For the text-containing cell, return its midpoint in (X, Y) coordinate format. 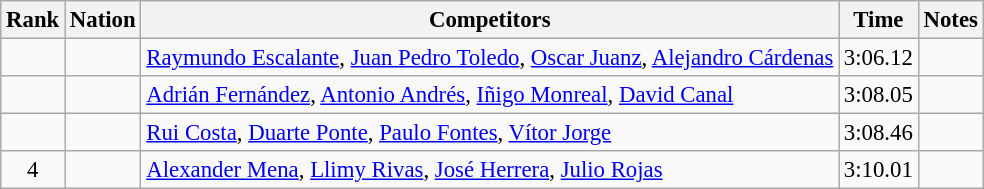
3:08.05 (879, 95)
Rui Costa, Duarte Ponte, Paulo Fontes, Vítor Jorge (490, 133)
Alexander Mena, Llimy Rivas, José Herrera, Julio Rojas (490, 170)
4 (33, 170)
Competitors (490, 20)
Nation (103, 20)
3:10.01 (879, 170)
3:06.12 (879, 58)
3:08.46 (879, 133)
Raymundo Escalante, Juan Pedro Toledo, Oscar Juanz, Alejandro Cárdenas (490, 58)
Adrián Fernández, Antonio Andrés, Iñigo Monreal, David Canal (490, 95)
Rank (33, 20)
Notes (950, 20)
Time (879, 20)
